Locate the cell with the specified text and output its [X, Y] center coordinate. 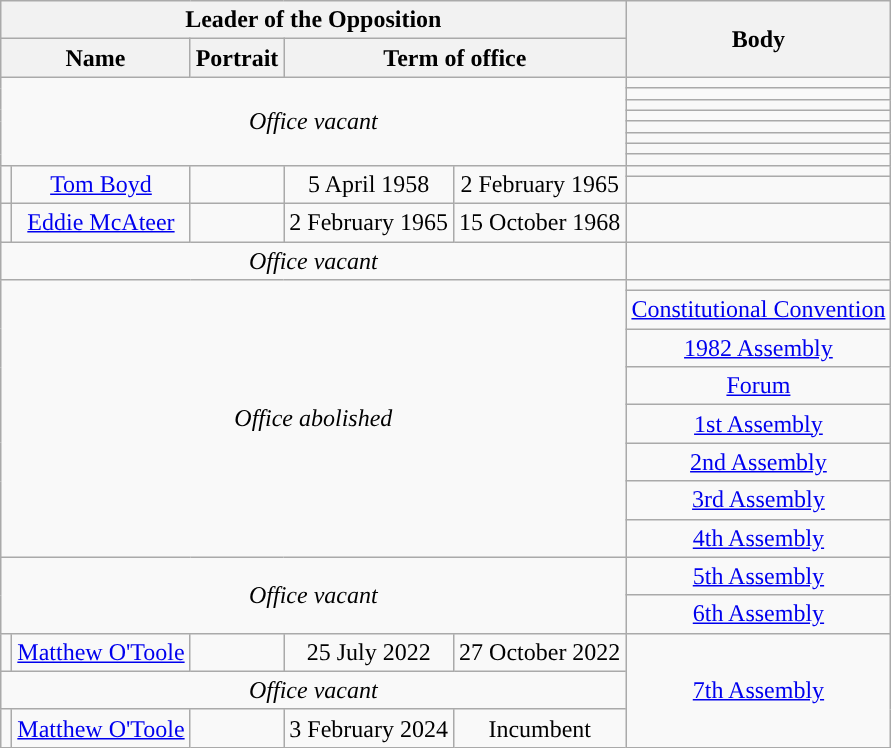
Office abolished [314, 419]
15 October 1968 [540, 222]
Incumbent [540, 728]
25 July 2022 [369, 652]
7th Assembly [758, 690]
Constitutional Convention [758, 310]
1st Assembly [758, 424]
3rd Assembly [758, 500]
5 April 1958 [369, 184]
3 February 2024 [369, 728]
Forum [758, 386]
Term of office [455, 58]
5th Assembly [758, 576]
Portrait [237, 58]
2nd Assembly [758, 462]
4th Assembly [758, 538]
Tom Boyd [101, 184]
Name [96, 58]
Eddie McAteer [101, 222]
Leader of the Opposition [314, 20]
27 October 2022 [540, 652]
1982 Assembly [758, 348]
6th Assembly [758, 614]
Body [758, 39]
